Scan for the cell matching the given text and deliver its (x, y) coordinate at center. 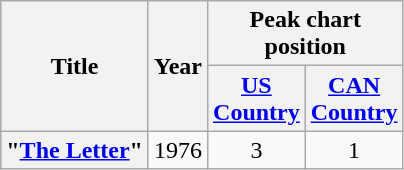
CANCountry (354, 98)
1 (354, 150)
USCountry (257, 98)
Title (75, 66)
1976 (178, 150)
Peak chartposition (306, 34)
Year (178, 66)
3 (257, 150)
"The Letter" (75, 150)
